Extract the (x, y) coordinate from the center of the cell holding the provided text.  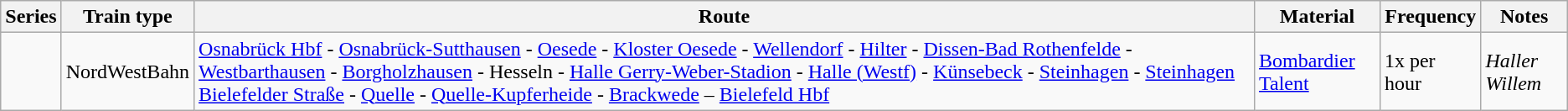
Material (1318, 17)
Notes (1524, 17)
Train type (127, 17)
Series (31, 17)
Route (725, 17)
NordWestBahn (127, 71)
Bombardier Talent (1318, 71)
Haller Willem (1524, 71)
1x per hour (1431, 71)
Frequency (1431, 17)
